Search for the cell housing the specified text and yield its (x, y) center coordinate. 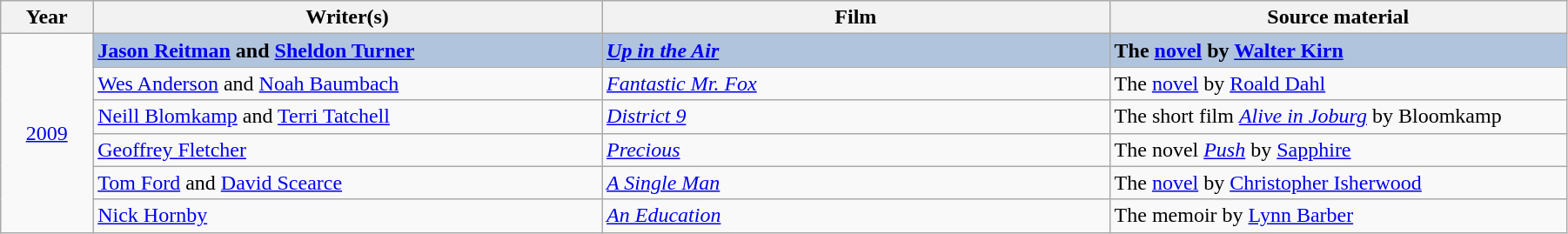
The novel by Christopher Isherwood (1338, 183)
The memoir by Lynn Barber (1338, 216)
Geoffrey Fletcher (348, 150)
Source material (1338, 17)
The novel Push by Sapphire (1338, 150)
The short film Alive in Joburg by Bloomkamp (1338, 117)
Year (47, 17)
Writer(s) (348, 17)
Up in the Air (856, 50)
Wes Anderson and Noah Baumbach (348, 84)
Film (856, 17)
An Education (856, 216)
2009 (47, 133)
Jason Reitman and Sheldon Turner (348, 50)
Precious (856, 150)
Neill Blomkamp and Terri Tatchell (348, 117)
The novel by Walter Kirn (1338, 50)
Fantastic Mr. Fox (856, 84)
Tom Ford and David Scearce (348, 183)
District 9 (856, 117)
Nick Hornby (348, 216)
A Single Man (856, 183)
The novel by Roald Dahl (1338, 84)
